Find where the given text appears and provide that cell's center as (x, y) coordinate. 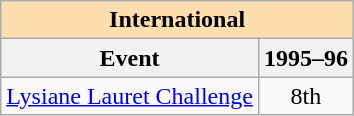
Lysiane Lauret Challenge (130, 96)
1995–96 (306, 58)
8th (306, 96)
International (178, 20)
Event (130, 58)
